Extract the (x, y) coordinate from the center of the cell holding the provided text.  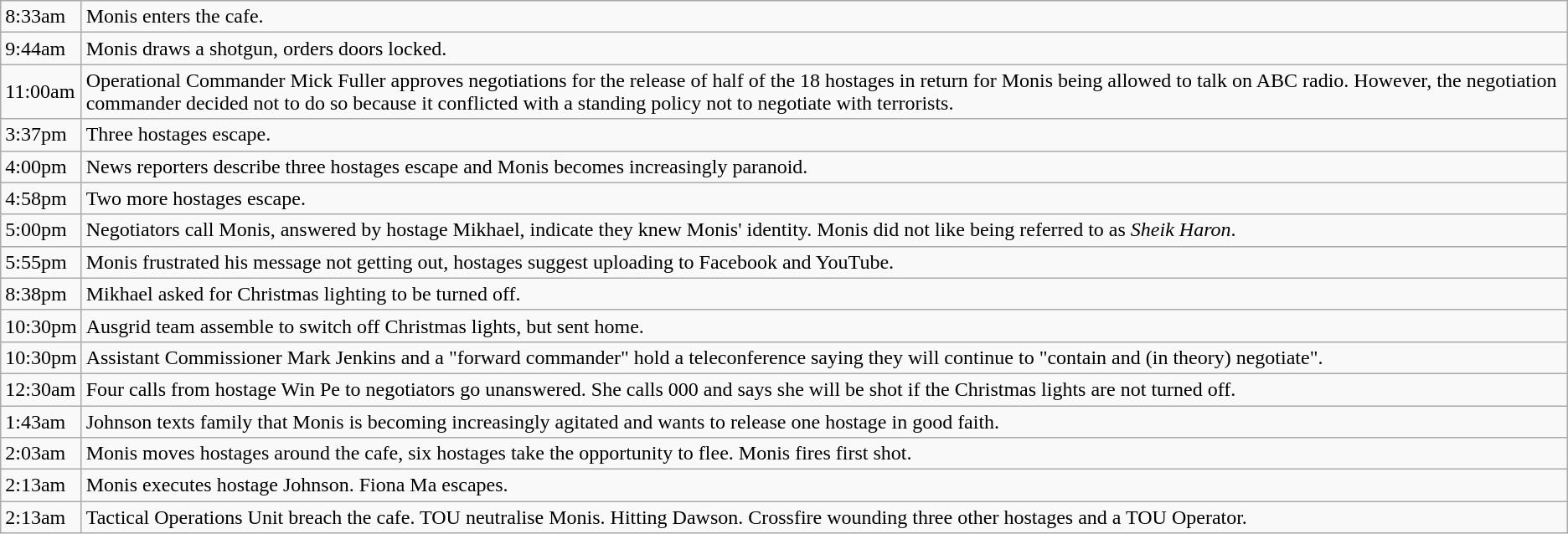
12:30am (41, 389)
News reporters describe three hostages escape and Monis becomes increasingly paranoid. (824, 167)
5:00pm (41, 230)
Three hostages escape. (824, 135)
Four calls from hostage Win Pe to negotiators go unanswered. She calls 000 and says she will be shot if the Christmas lights are not turned off. (824, 389)
Monis executes hostage Johnson. Fiona Ma escapes. (824, 485)
Two more hostages escape. (824, 198)
Monis draws a shotgun, orders doors locked. (824, 49)
Mikhael asked for Christmas lighting to be turned off. (824, 294)
8:38pm (41, 294)
Assistant Commissioner Mark Jenkins and a "forward commander" hold a teleconference saying they will continue to "contain and (in theory) negotiate". (824, 357)
1:43am (41, 421)
Monis frustrated his message not getting out, hostages suggest uploading to Facebook and YouTube. (824, 262)
Negotiators call Monis, answered by hostage Mikhael, indicate they knew Monis' identity. Monis did not like being referred to as Sheik Haron. (824, 230)
8:33am (41, 17)
Ausgrid team assemble to switch off Christmas lights, but sent home. (824, 326)
9:44am (41, 49)
Tactical Operations Unit breach the cafe. TOU neutralise Monis. Hitting Dawson. Crossfire wounding three other hostages and a TOU Operator. (824, 517)
Monis moves hostages around the cafe, six hostages take the opportunity to flee. Monis fires first shot. (824, 454)
2:03am (41, 454)
3:37pm (41, 135)
4:58pm (41, 198)
Johnson texts family that Monis is becoming increasingly agitated and wants to release one hostage in good faith. (824, 421)
5:55pm (41, 262)
4:00pm (41, 167)
11:00am (41, 92)
Monis enters the cafe. (824, 17)
